Output the [X, Y] coordinate of the center of the cell containing the given text.  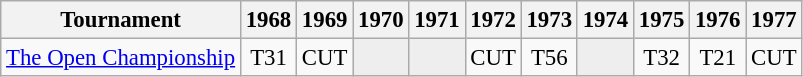
1976 [718, 20]
1977 [774, 20]
1968 [268, 20]
1970 [381, 20]
T31 [268, 58]
T21 [718, 58]
T56 [549, 58]
T32 [661, 58]
1972 [493, 20]
The Open Championship [121, 58]
1975 [661, 20]
1969 [325, 20]
1974 [605, 20]
Tournament [121, 20]
1973 [549, 20]
1971 [437, 20]
